Detect which cell encompasses the target text, then output its (X, Y) center coordinate. 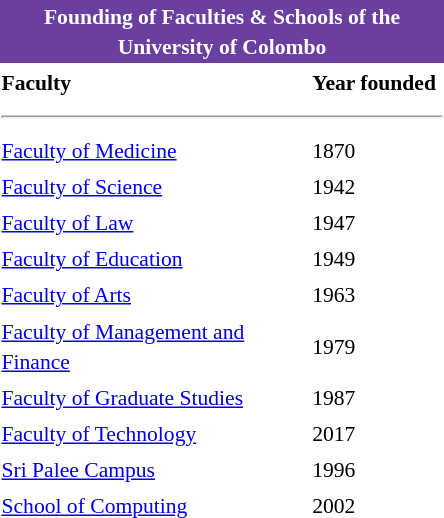
Faculty of Management and Finance (154, 346)
1947 (378, 222)
Faculty of Education (154, 258)
1942 (378, 186)
Founding of Faculties & Schools of the University of Colombo (222, 32)
1996 (378, 470)
Year founded (378, 82)
Faculty of Science (154, 186)
Faculty of Law (154, 222)
1979 (378, 346)
Faculty (154, 82)
1870 (378, 150)
1963 (378, 294)
2017 (378, 434)
Faculty of Medicine (154, 150)
Faculty of Graduate Studies (154, 398)
Sri Palee Campus (154, 470)
1949 (378, 258)
Faculty of Arts (154, 294)
1987 (378, 398)
Faculty of Technology (154, 434)
